For the text-containing cell, return its midpoint in (X, Y) coordinate format. 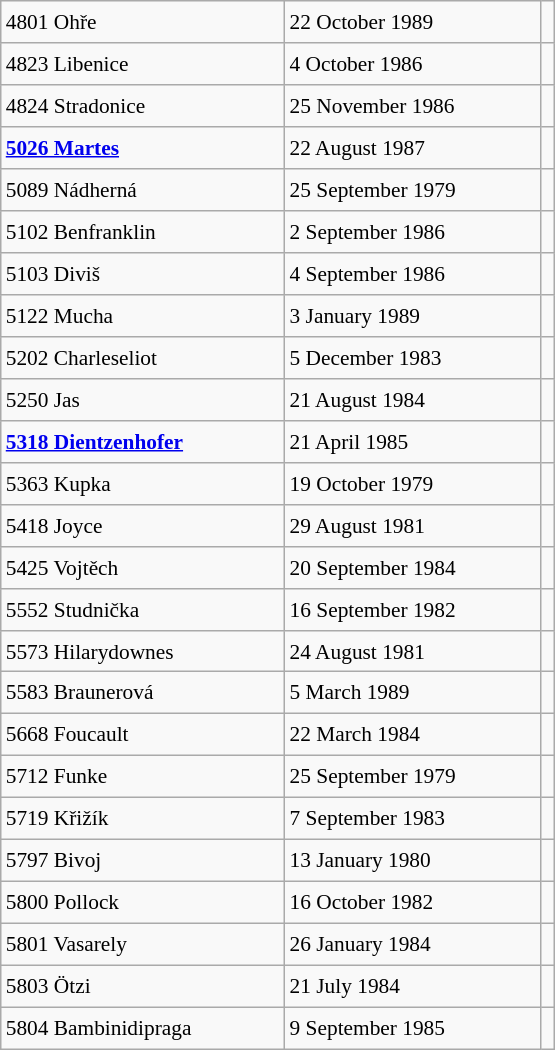
5250 Jas (143, 399)
25 November 1986 (412, 106)
4824 Stradonice (143, 106)
22 August 1987 (412, 148)
5797 Bivoj (143, 861)
5202 Charleseliot (143, 358)
5 March 1989 (412, 693)
5583 Braunerová (143, 693)
5026 Martes (143, 148)
3 January 1989 (412, 316)
5719 Křižík (143, 819)
5668 Foucault (143, 735)
5803 Ötzi (143, 986)
5552 Studnička (143, 609)
20 September 1984 (412, 567)
5801 Vasarely (143, 945)
5418 Joyce (143, 525)
5 December 1983 (412, 358)
24 August 1981 (412, 651)
16 October 1982 (412, 903)
7 September 1983 (412, 819)
21 August 1984 (412, 399)
4823 Libenice (143, 64)
9 September 1985 (412, 1028)
16 September 1982 (412, 609)
29 August 1981 (412, 525)
4 October 1986 (412, 64)
2 September 1986 (412, 232)
21 April 1985 (412, 441)
22 October 1989 (412, 22)
4 September 1986 (412, 274)
22 March 1984 (412, 735)
5425 Vojtěch (143, 567)
5122 Mucha (143, 316)
5363 Kupka (143, 483)
5102 Benfranklin (143, 232)
13 January 1980 (412, 861)
5103 Diviš (143, 274)
21 July 1984 (412, 986)
4801 Ohře (143, 22)
26 January 1984 (412, 945)
5800 Pollock (143, 903)
5318 Dientzenhofer (143, 441)
19 October 1979 (412, 483)
5089 Nádherná (143, 190)
5712 Funke (143, 777)
5804 Bambinidipraga (143, 1028)
5573 Hilarydownes (143, 651)
